Return the [X, Y] coordinate for the center point of the cell that contains the specified text.  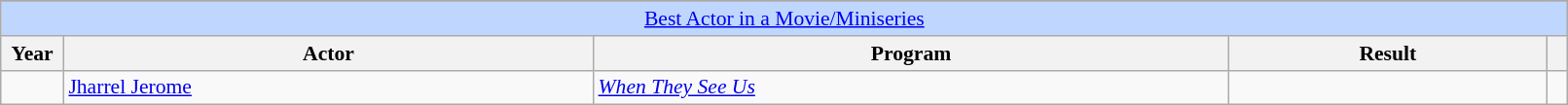
Jharrel Jerome [328, 87]
Program [911, 53]
Best Actor in a Movie/Miniseries [784, 18]
Actor [328, 53]
When They See Us [911, 87]
Year [33, 53]
Result [1388, 53]
